For the text-containing cell, return its midpoint in (X, Y) coordinate format. 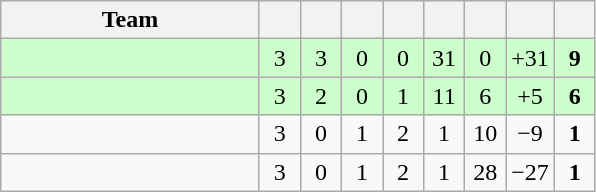
9 (574, 58)
+5 (530, 96)
Team (130, 20)
+31 (530, 58)
10 (486, 134)
−9 (530, 134)
−27 (530, 172)
28 (486, 172)
31 (444, 58)
11 (444, 96)
